Capture the cell that displays the provided text and extract its (X, Y) central coordinate. 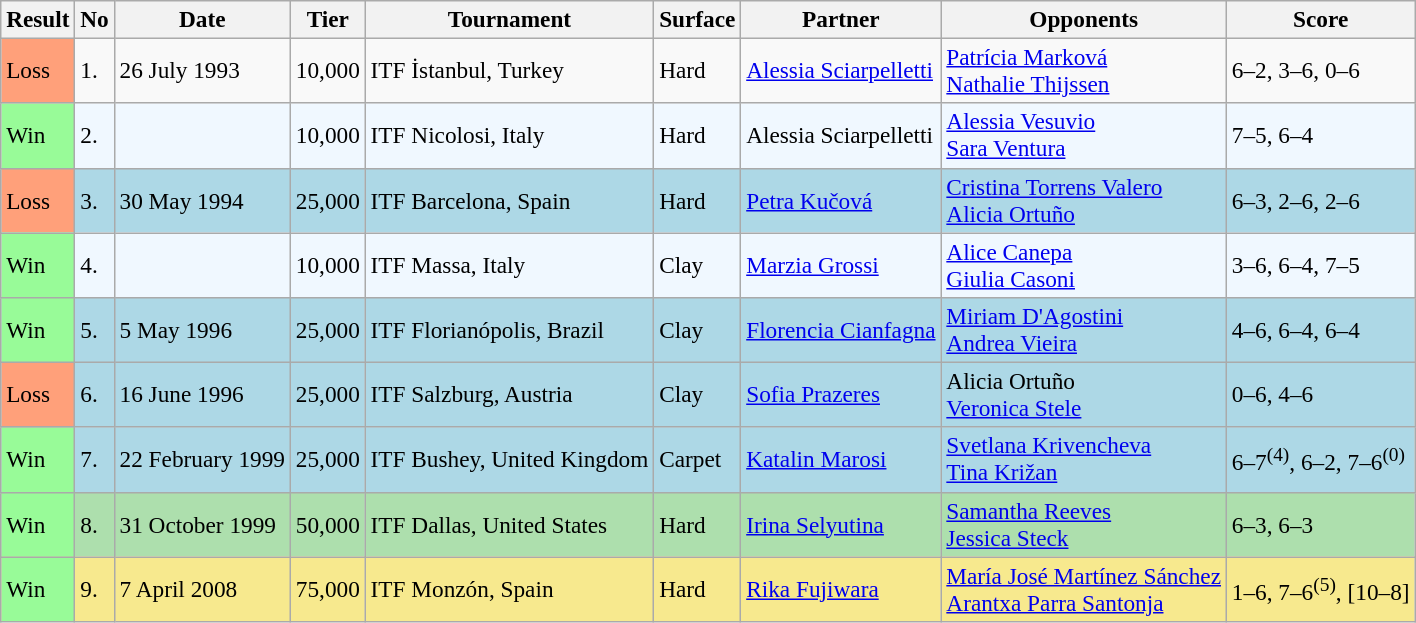
3. (94, 200)
7 April 2008 (202, 588)
50,000 (328, 524)
Florencia Cianfagna (841, 330)
4–6, 6–4, 6–4 (1320, 330)
Alicia Ortuño Veronica Stele (1084, 394)
8. (94, 524)
Katalin Marosi (841, 460)
Partner (841, 19)
30 May 1994 (202, 200)
ITF Monzón, Spain (510, 588)
Result (38, 19)
31 October 1999 (202, 524)
1. (94, 70)
Samantha Reeves Jessica Steck (1084, 524)
ITF Massa, Italy (510, 264)
Alice Canepa Giulia Casoni (1084, 264)
Carpet (698, 460)
16 June 1996 (202, 394)
4. (94, 264)
5. (94, 330)
Alessia Vesuvio Sara Ventura (1084, 136)
Patrícia Marková Nathalie Thijssen (1084, 70)
6–7(4), 6–2, 7–6(0) (1320, 460)
22 February 1999 (202, 460)
Marzia Grossi (841, 264)
ITF Salzburg, Austria (510, 394)
5 May 1996 (202, 330)
Opponents (1084, 19)
Tier (328, 19)
6. (94, 394)
2. (94, 136)
7. (94, 460)
ITF Bushey, United Kingdom (510, 460)
75,000 (328, 588)
1–6, 7–6(5), [10–8] (1320, 588)
6–3, 6–3 (1320, 524)
María José Martínez Sánchez Arantxa Parra Santonja (1084, 588)
ITF Dallas, United States (510, 524)
Score (1320, 19)
ITF Nicolosi, Italy (510, 136)
0–6, 4–6 (1320, 394)
7–5, 6–4 (1320, 136)
ITF Florianópolis, Brazil (510, 330)
6–3, 2–6, 2–6 (1320, 200)
Rika Fujiwara (841, 588)
Cristina Torrens Valero Alicia Ortuño (1084, 200)
9. (94, 588)
ITF İstanbul, Turkey (510, 70)
Miriam D'Agostini Andrea Vieira (1084, 330)
Date (202, 19)
No (94, 19)
Tournament (510, 19)
6–2, 3–6, 0–6 (1320, 70)
Svetlana Krivencheva Tina Križan (1084, 460)
Petra Kučová (841, 200)
3–6, 6–4, 7–5 (1320, 264)
Irina Selyutina (841, 524)
Sofia Prazeres (841, 394)
ITF Barcelona, Spain (510, 200)
Surface (698, 19)
26 July 1993 (202, 70)
